From the cell containing the given text, extract its center point as (x, y) coordinate. 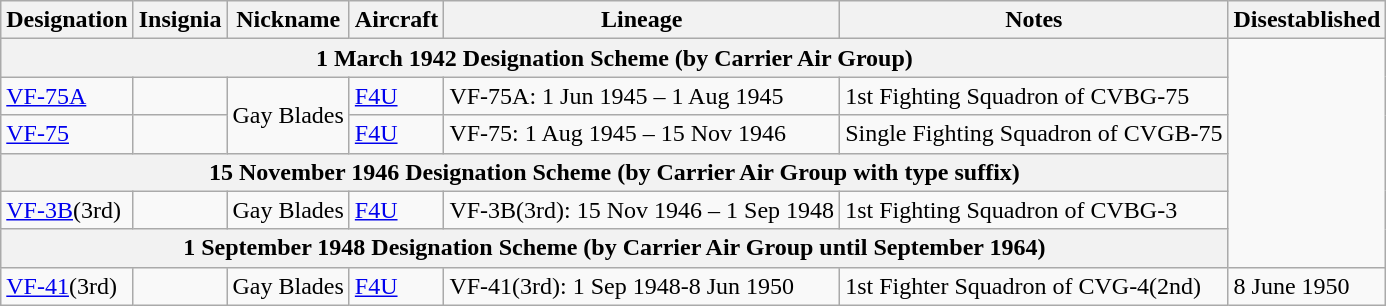
VF-75A: 1 Jun 1945 – 1 Aug 1945 (642, 96)
VF-3B(3rd): 15 Nov 1946 – 1 Sep 1948 (642, 210)
Disestablished (1307, 20)
1st Fighting Squadron of CVBG-3 (1034, 210)
1st Fighting Squadron of CVBG-75 (1034, 96)
1 March 1942 Designation Scheme (by Carrier Air Group) (614, 58)
Notes (1034, 20)
VF-41(3rd): 1 Sep 1948-8 Jun 1950 (642, 286)
Single Fighting Squadron of CVGB-75 (1034, 134)
VF-75 (67, 134)
VF-3B(3rd) (67, 210)
Aircraft (396, 20)
15 November 1946 Designation Scheme (by Carrier Air Group with type suffix) (614, 172)
1st Fighter Squadron of CVG-4(2nd) (1034, 286)
VF-75: 1 Aug 1945 – 15 Nov 1946 (642, 134)
Designation (67, 20)
VF-41(3rd) (67, 286)
Insignia (180, 20)
8 June 1950 (1307, 286)
Nickname (288, 20)
VF-75A (67, 96)
1 September 1948 Designation Scheme (by Carrier Air Group until September 1964) (614, 248)
Lineage (642, 20)
